Provide the [X, Y] coordinate of the cell's center where the given text is located.  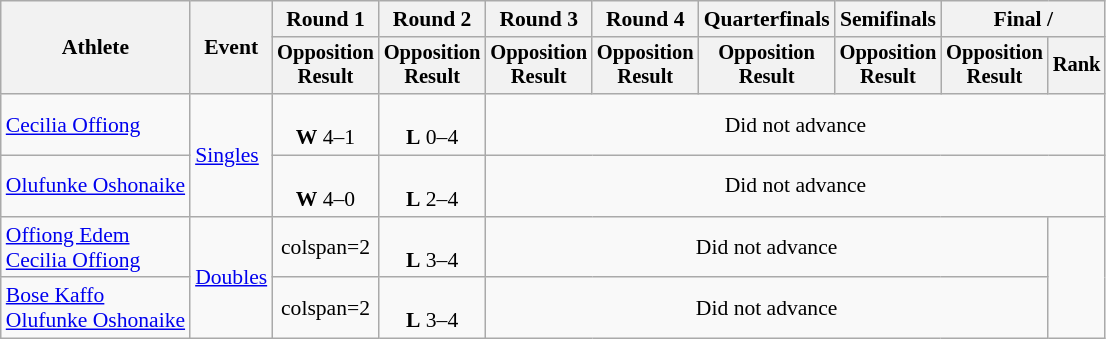
W 4–1 [326, 124]
Event [231, 48]
Olufunke Oshonaike [96, 186]
Semifinals [888, 19]
Round 4 [646, 19]
Athlete [96, 48]
W 4–0 [326, 186]
Cecilia Offiong [96, 124]
Doubles [231, 278]
L 2–4 [432, 186]
Singles [231, 155]
Quarterfinals [767, 19]
Round 2 [432, 19]
Offiong EdemCecilia Offiong [96, 248]
Rank [1077, 66]
Bose KaffoOlufunke Oshonaike [96, 308]
L 0–4 [432, 124]
Round 3 [538, 19]
Final / [1023, 19]
Round 1 [326, 19]
